From the cell containing the given text, extract its center point as [x, y] coordinate. 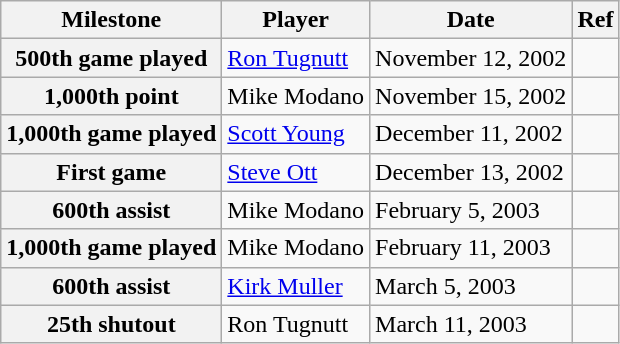
500th game played [112, 58]
Scott Young [296, 134]
25th shutout [112, 324]
First game [112, 172]
Date [471, 20]
Milestone [112, 20]
March 5, 2003 [471, 286]
December 13, 2002 [471, 172]
Steve Ott [296, 172]
December 11, 2002 [471, 134]
February 11, 2003 [471, 248]
1,000th point [112, 96]
Kirk Muller [296, 286]
November 15, 2002 [471, 96]
Player [296, 20]
November 12, 2002 [471, 58]
March 11, 2003 [471, 324]
February 5, 2003 [471, 210]
Ref [596, 20]
